Locate the cell with the specified text and output its [x, y] center coordinate. 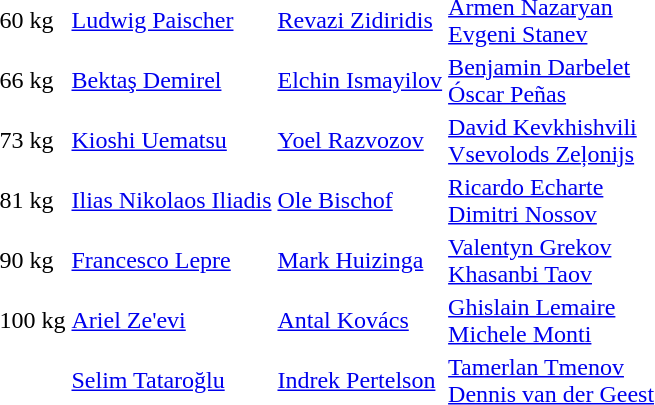
Ariel Ze'evi [172, 320]
Elchin Ismayilov [360, 80]
Francesco Lepre [172, 260]
Ilias Nikolaos Iliadis [172, 200]
Yoel Razvozov [360, 140]
Antal Kovács [360, 320]
Ole Bischof [360, 200]
Bektaş Demirel [172, 80]
Kioshi Uematsu [172, 140]
Mark Huizinga [360, 260]
